Locate the cell with the specified text and output its (X, Y) center coordinate. 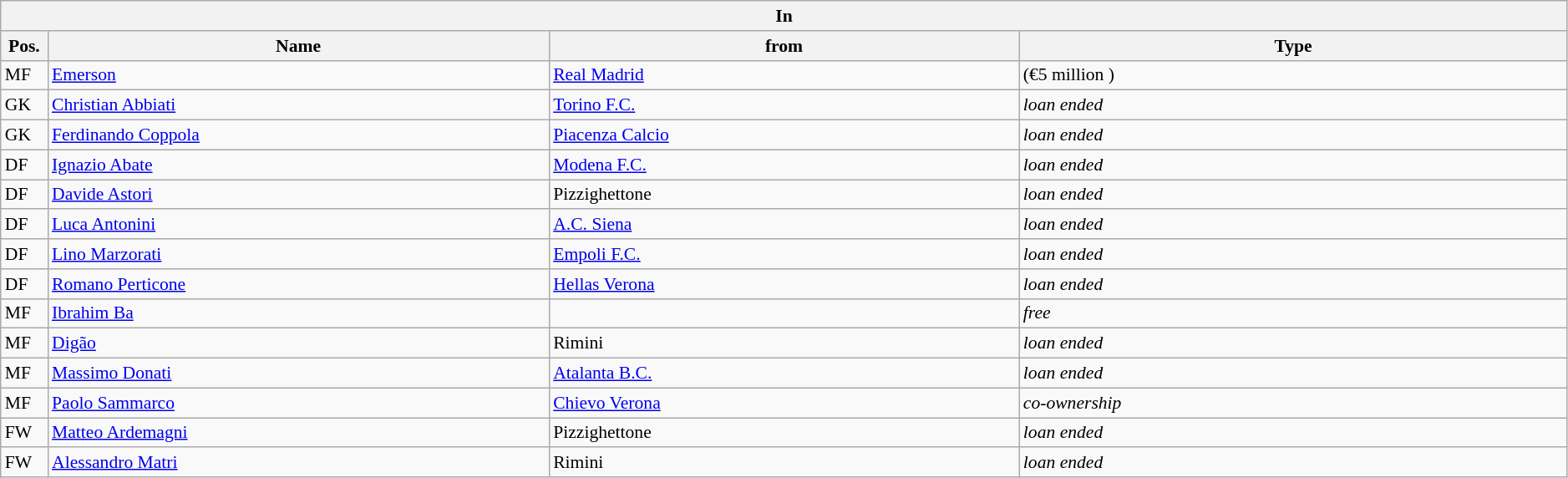
Alessandro Matri (298, 463)
Hellas Verona (784, 284)
Luca Antonini (298, 225)
Lino Marzorati (298, 254)
A.C. Siena (784, 225)
Emerson (298, 75)
Type (1293, 46)
Ignazio Abate (298, 165)
(€5 million ) (1293, 75)
Romano Perticone (298, 284)
Ibrahim Ba (298, 313)
Torino F.C. (784, 105)
Empoli F.C. (784, 254)
Modena F.C. (784, 165)
Matteo Ardemagni (298, 433)
Atalanta B.C. (784, 374)
In (784, 16)
free (1293, 313)
Name (298, 46)
Ferdinando Coppola (298, 135)
co-ownership (1293, 403)
Digão (298, 343)
Chievo Verona (784, 403)
from (784, 46)
Piacenza Calcio (784, 135)
Massimo Donati (298, 374)
Christian Abbiati (298, 105)
Pos. (24, 46)
Paolo Sammarco (298, 403)
Real Madrid (784, 75)
Davide Astori (298, 195)
